Scan for the cell matching the given text and deliver its [x, y] coordinate at center. 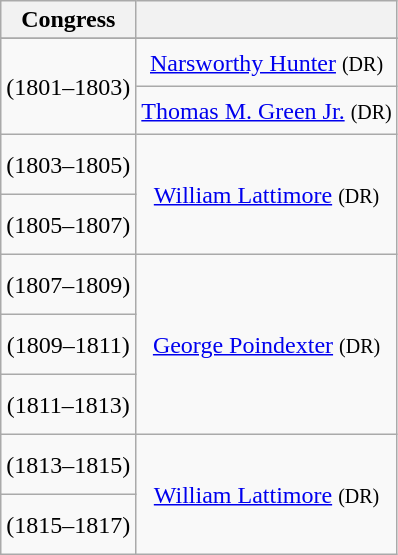
(1801–1803) [68, 87]
George Poindexter (DR) [266, 345]
Narsworthy Hunter (DR) [266, 63]
Congress [68, 20]
(1807–1809) [68, 285]
(1811–1813) [68, 405]
(1803–1805) [68, 165]
(1813–1815) [68, 465]
(1805–1807) [68, 225]
(1815–1817) [68, 525]
Thomas M. Green Jr. (DR) [266, 111]
(1809–1811) [68, 345]
